For the text-containing cell, return its midpoint in (X, Y) coordinate format. 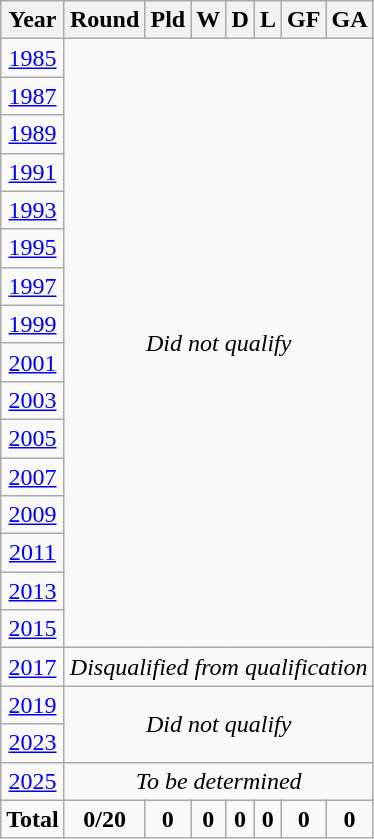
1985 (33, 58)
D (240, 20)
1989 (33, 134)
1997 (33, 286)
2013 (33, 591)
1995 (33, 248)
1993 (33, 210)
Pld (168, 20)
Year (33, 20)
1991 (33, 172)
Disqualified from qualification (218, 667)
2023 (33, 743)
2011 (33, 553)
2003 (33, 400)
To be determined (218, 781)
2025 (33, 781)
2001 (33, 362)
2019 (33, 705)
Total (33, 819)
2007 (33, 477)
1999 (33, 324)
2015 (33, 629)
1987 (33, 96)
2005 (33, 438)
L (268, 20)
GF (303, 20)
0/20 (104, 819)
Round (104, 20)
W (208, 20)
GA (350, 20)
2009 (33, 515)
2017 (33, 667)
